Detect which cell encompasses the target text, then output its [X, Y] center coordinate. 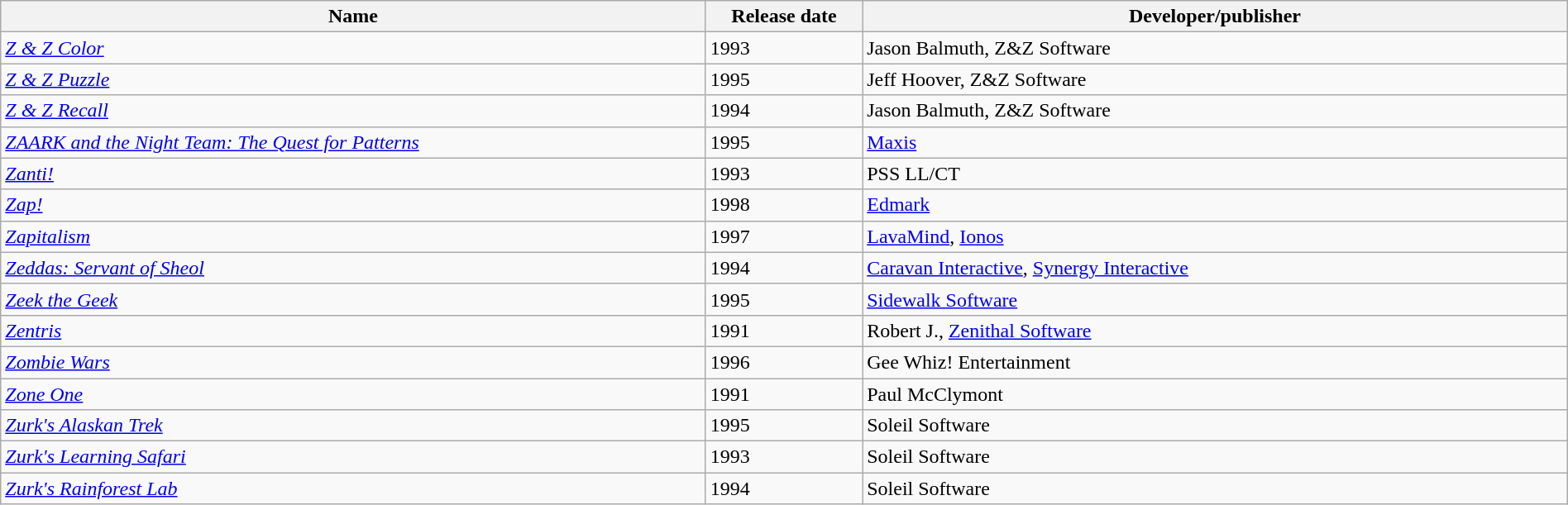
Maxis [1216, 142]
Zurk's Rainforest Lab [354, 488]
Z & Z Recall [354, 111]
Robert J., Zenithal Software [1216, 331]
Zurk's Learning Safari [354, 457]
PSS LL/CT [1216, 174]
Zeek the Geek [354, 299]
Zentris [354, 331]
Edmark [1216, 205]
Name [354, 17]
Release date [784, 17]
Jeff Hoover, Z&Z Software [1216, 79]
Z & Z Puzzle [354, 79]
Z & Z Color [354, 48]
Paul McClymont [1216, 394]
Developer/publisher [1216, 17]
Zap! [354, 205]
Sidewalk Software [1216, 299]
ZAARK and the Night Team: The Quest for Patterns [354, 142]
Gee Whiz! Entertainment [1216, 362]
Zombie Wars [354, 362]
Zapitalism [354, 236]
Caravan Interactive, Synergy Interactive [1216, 268]
Zurk's Alaskan Trek [354, 426]
Zeddas: Servant of Sheol [354, 268]
1997 [784, 236]
Zanti! [354, 174]
Zone One [354, 394]
1996 [784, 362]
LavaMind, Ionos [1216, 236]
1998 [784, 205]
